For the text-containing cell, return its midpoint in (x, y) coordinate format. 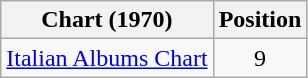
Chart (1970) (107, 20)
9 (260, 58)
Position (260, 20)
Italian Albums Chart (107, 58)
